Locate the cell with the specified text and output its [X, Y] center coordinate. 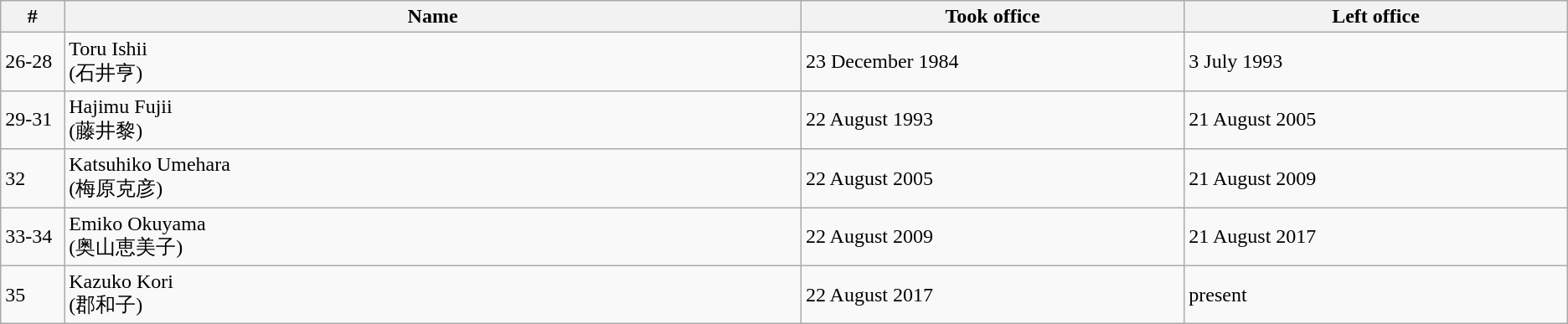
32 [33, 178]
35 [33, 295]
present [1375, 295]
22 August 2017 [992, 295]
Took office [992, 17]
Katsuhiko Umehara(梅原克彦) [433, 178]
29-31 [33, 120]
Hajimu Fujii(藤井黎) [433, 120]
Left office [1375, 17]
23 December 1984 [992, 62]
26-28 [33, 62]
21 August 2005 [1375, 120]
Name [433, 17]
22 August 1993 [992, 120]
21 August 2017 [1375, 237]
33-34 [33, 237]
Kazuko Kori(郡和子) [433, 295]
3 July 1993 [1375, 62]
# [33, 17]
22 August 2009 [992, 237]
21 August 2009 [1375, 178]
Toru Ishii(石井亨) [433, 62]
22 August 2005 [992, 178]
Emiko Okuyama(奥山恵美子) [433, 237]
